Identify which cell holds the provided text, then report its [X, Y] central coordinate. 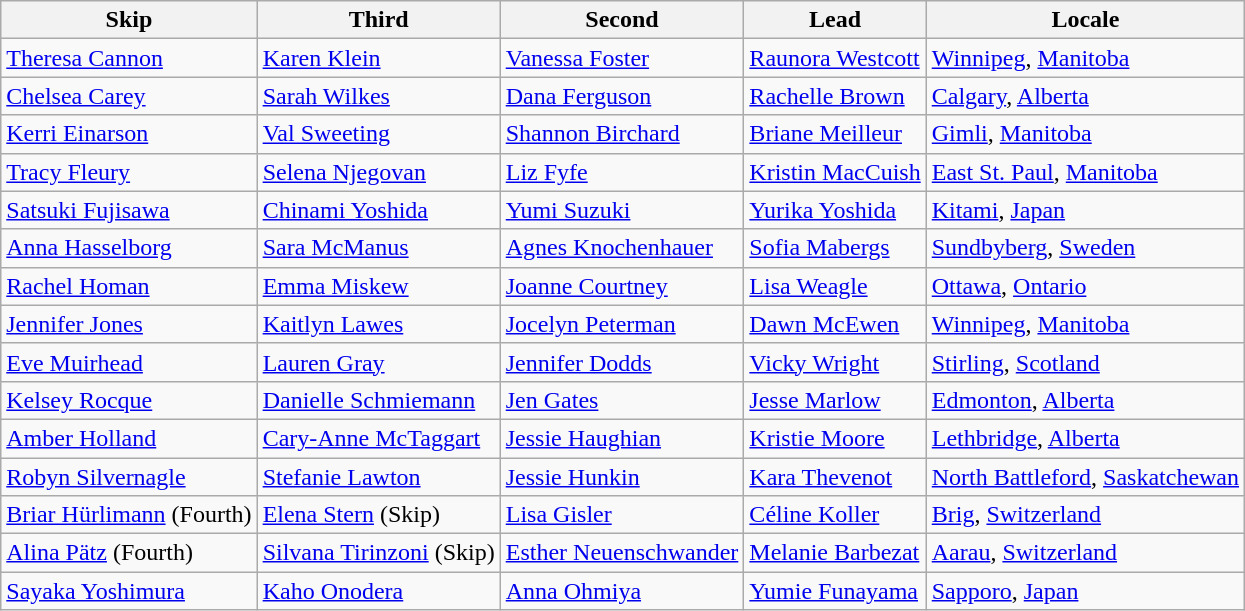
Emma Miskew [378, 286]
Dawn McEwen [835, 324]
Sara McManus [378, 248]
Satsuki Fujisawa [129, 210]
North Battleford, Saskatchewan [1085, 477]
Chinami Yoshida [378, 210]
Alina Pätz (Fourth) [129, 553]
Edmonton, Alberta [1085, 400]
Ottawa, Ontario [1085, 286]
Gimli, Manitoba [1085, 134]
Stirling, Scotland [1085, 362]
East St. Paul, Manitoba [1085, 172]
Kelsey Rocque [129, 400]
Cary-Anne McTaggart [378, 438]
Selena Njegovan [378, 172]
Chelsea Carey [129, 96]
Locale [1085, 20]
Tracy Fleury [129, 172]
Val Sweeting [378, 134]
Briar Hürlimann (Fourth) [129, 515]
Lisa Gisler [622, 515]
Brig, Switzerland [1085, 515]
Sofia Mabergs [835, 248]
Joanne Courtney [622, 286]
Jennifer Jones [129, 324]
Dana Ferguson [622, 96]
Jessie Hunkin [622, 477]
Sundbyberg, Sweden [1085, 248]
Briane Meilleur [835, 134]
Sapporo, Japan [1085, 591]
Lead [835, 20]
Jen Gates [622, 400]
Danielle Schmiemann [378, 400]
Second [622, 20]
Kaho Onodera [378, 591]
Kitami, Japan [1085, 210]
Karen Klein [378, 58]
Esther Neuenschwander [622, 553]
Jesse Marlow [835, 400]
Skip [129, 20]
Yumie Funayama [835, 591]
Vicky Wright [835, 362]
Kara Thevenot [835, 477]
Jocelyn Peterman [622, 324]
Theresa Cannon [129, 58]
Silvana Tirinzoni (Skip) [378, 553]
Aarau, Switzerland [1085, 553]
Eve Muirhead [129, 362]
Amber Holland [129, 438]
Anna Ohmiya [622, 591]
Liz Fyfe [622, 172]
Céline Koller [835, 515]
Shannon Birchard [622, 134]
Kristie Moore [835, 438]
Jennifer Dodds [622, 362]
Rachelle Brown [835, 96]
Lisa Weagle [835, 286]
Sayaka Yoshimura [129, 591]
Raunora Westcott [835, 58]
Sarah Wilkes [378, 96]
Anna Hasselborg [129, 248]
Agnes Knochenhauer [622, 248]
Lauren Gray [378, 362]
Kristin MacCuish [835, 172]
Rachel Homan [129, 286]
Melanie Barbezat [835, 553]
Yurika Yoshida [835, 210]
Calgary, Alberta [1085, 96]
Jessie Haughian [622, 438]
Robyn Silvernagle [129, 477]
Kerri Einarson [129, 134]
Lethbridge, Alberta [1085, 438]
Kaitlyn Lawes [378, 324]
Elena Stern (Skip) [378, 515]
Vanessa Foster [622, 58]
Yumi Suzuki [622, 210]
Third [378, 20]
Stefanie Lawton [378, 477]
